Detect which cell encompasses the target text, then output its (x, y) center coordinate. 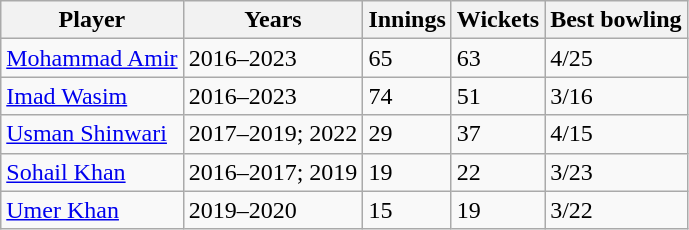
65 (407, 58)
Mohammad Amir (92, 58)
Wickets (498, 20)
Imad Wasim (92, 96)
2017–2019; 2022 (273, 134)
2016–2017; 2019 (273, 172)
15 (407, 210)
Sohail Khan (92, 172)
37 (498, 134)
Usman Shinwari (92, 134)
51 (498, 96)
29 (407, 134)
3/23 (616, 172)
Best bowling (616, 20)
Innings (407, 20)
2019–2020 (273, 210)
4/25 (616, 58)
Player (92, 20)
74 (407, 96)
3/22 (616, 210)
63 (498, 58)
4/15 (616, 134)
22 (498, 172)
Umer Khan (92, 210)
3/16 (616, 96)
Years (273, 20)
